Search for the cell housing the specified text and yield its (X, Y) center coordinate. 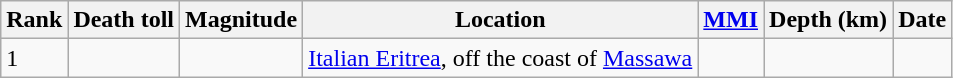
Depth (km) (828, 20)
Date (922, 20)
Magnitude (242, 20)
Death toll (124, 20)
Rank (34, 20)
1 (34, 58)
Italian Eritrea, off the coast of Massawa (500, 58)
MMI (731, 20)
Location (500, 20)
